Provide the [X, Y] coordinate of the cell's center where the given text is located.  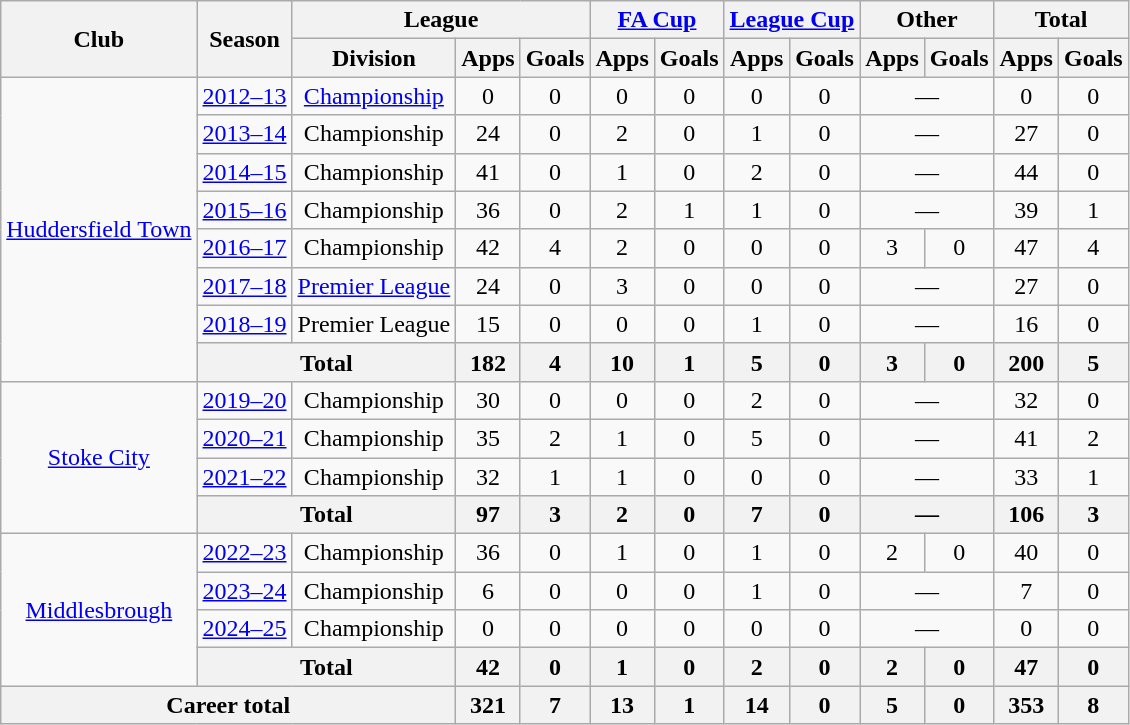
2023–24 [244, 591]
353 [1026, 705]
200 [1026, 362]
44 [1026, 172]
Division [374, 58]
30 [488, 400]
33 [1026, 477]
15 [488, 324]
2020–21 [244, 438]
Huddersfield Town [99, 229]
League Cup [792, 20]
2017–18 [244, 286]
97 [488, 515]
182 [488, 362]
10 [622, 362]
League [441, 20]
2018–19 [244, 324]
Middlesbrough [99, 610]
2016–17 [244, 248]
106 [1026, 515]
35 [488, 438]
Career total [228, 705]
2022–23 [244, 553]
Stoke City [99, 457]
8 [1093, 705]
6 [488, 591]
FA Cup [657, 20]
Other [927, 20]
2019–20 [244, 400]
13 [622, 705]
2012–13 [244, 96]
39 [1026, 210]
16 [1026, 324]
40 [1026, 553]
2024–25 [244, 629]
14 [756, 705]
321 [488, 705]
2014–15 [244, 172]
2013–14 [244, 134]
2021–22 [244, 477]
Season [244, 39]
Club [99, 39]
2015–16 [244, 210]
